Pinpoint the cell where the given text exists, returning its [x, y] midpoint coordinate. 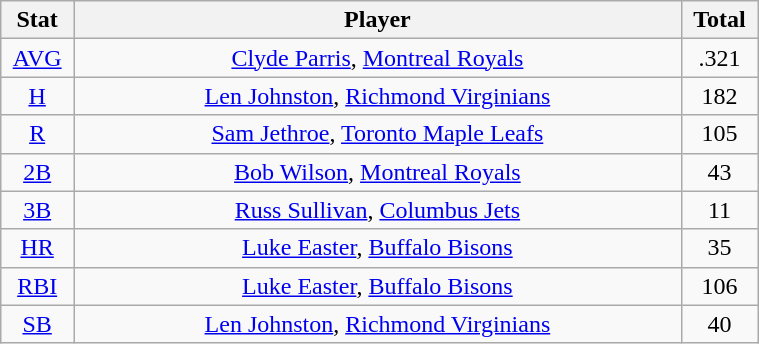
HR [38, 248]
43 [719, 172]
182 [719, 96]
RBI [38, 286]
SB [38, 324]
35 [719, 248]
2B [38, 172]
Clyde Parris, Montreal Royals [378, 58]
Bob Wilson, Montreal Royals [378, 172]
11 [719, 210]
Player [378, 20]
R [38, 134]
Total [719, 20]
.321 [719, 58]
3B [38, 210]
105 [719, 134]
Sam Jethroe, Toronto Maple Leafs [378, 134]
106 [719, 286]
AVG [38, 58]
40 [719, 324]
H [38, 96]
Russ Sullivan, Columbus Jets [378, 210]
Stat [38, 20]
